Return [X, Y] of the center of cell containing provided text 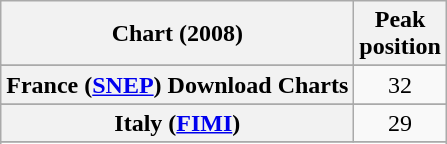
29 [400, 123]
Peakposition [400, 34]
32 [400, 85]
Italy (FIMI) [178, 123]
Chart (2008) [178, 34]
France (SNEP) Download Charts [178, 85]
